Search for the cell housing the specified text and yield its (x, y) center coordinate. 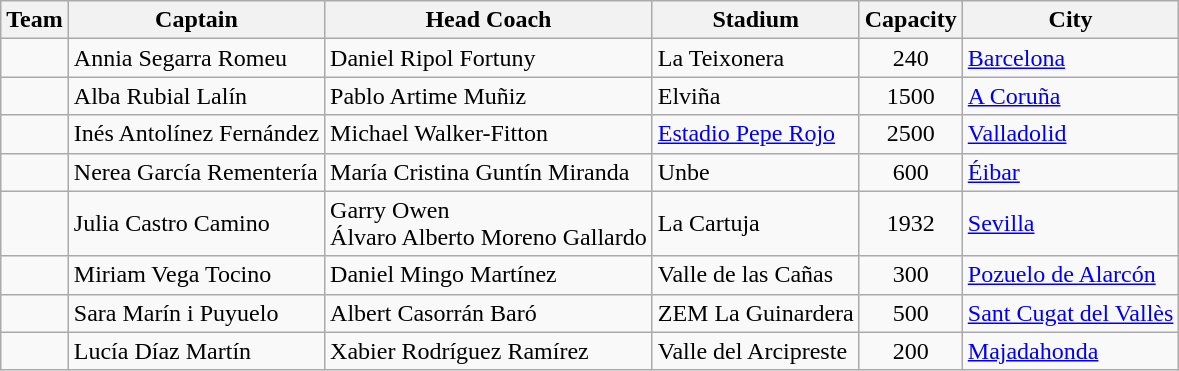
Alba Rubial Lalín (196, 96)
Sant Cugat del Vallès (1070, 313)
300 (910, 275)
Inés Antolínez Fernández (196, 134)
Pozuelo de Alarcón (1070, 275)
Sara Marín i Puyuelo (196, 313)
600 (910, 172)
Valladolid (1070, 134)
1932 (910, 224)
Head Coach (489, 20)
Annia Segarra Romeu (196, 58)
Valle de las Cañas (756, 275)
Unbe (756, 172)
La Teixonera (756, 58)
Miriam Vega Tocino (196, 275)
Daniel Ripol Fortuny (489, 58)
Barcelona (1070, 58)
Xabier Rodríguez Ramírez (489, 351)
Daniel Mingo Martínez (489, 275)
Team (35, 20)
María Cristina Guntín Miranda (489, 172)
200 (910, 351)
Lucía Díaz Martín (196, 351)
Stadium (756, 20)
500 (910, 313)
Estadio Pepe Rojo (756, 134)
Sevilla (1070, 224)
2500 (910, 134)
Majadahonda (1070, 351)
Michael Walker-Fitton (489, 134)
City (1070, 20)
Valle del Arcipreste (756, 351)
Julia Castro Camino (196, 224)
Elviña (756, 96)
Albert Casorrán Baró (489, 313)
Éibar (1070, 172)
ZEM La Guinardera (756, 313)
1500 (910, 96)
Garry Owen Álvaro Alberto Moreno Gallardo (489, 224)
A Coruña (1070, 96)
Capacity (910, 20)
La Cartuja (756, 224)
Pablo Artime Muñiz (489, 96)
Captain (196, 20)
Nerea García Rementería (196, 172)
240 (910, 58)
